Output the (x, y) coordinate of the center of the cell containing the given text.  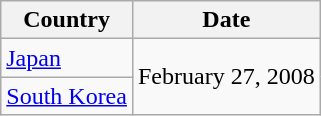
Japan (67, 58)
Date (226, 20)
Country (67, 20)
February 27, 2008 (226, 77)
South Korea (67, 96)
